Determine the (X, Y) coordinate at the center of the cell enclosing the given text.  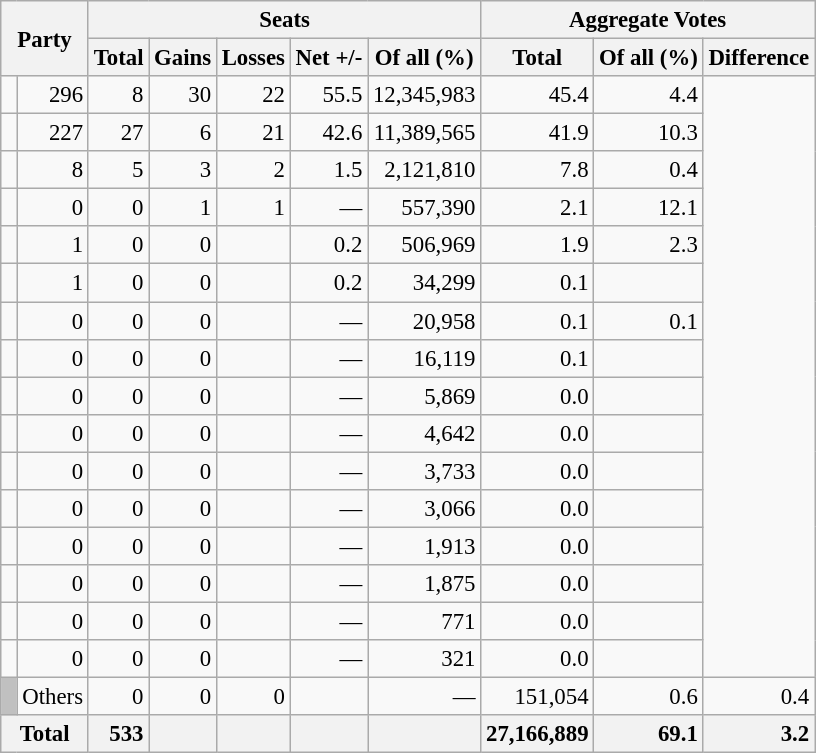
27,166,889 (538, 734)
41.9 (538, 133)
557,390 (424, 208)
3,733 (424, 471)
55.5 (328, 95)
Seats (284, 20)
Gains (183, 58)
30 (183, 95)
20,958 (424, 321)
Party (45, 38)
Difference (758, 58)
5 (118, 170)
1,875 (424, 584)
3 (183, 170)
771 (424, 621)
1.9 (538, 245)
227 (52, 133)
Net +/- (328, 58)
506,969 (424, 245)
21 (253, 133)
321 (424, 659)
2.1 (538, 208)
16,119 (424, 358)
69.1 (648, 734)
27 (118, 133)
296 (52, 95)
151,054 (538, 697)
10.3 (648, 133)
533 (118, 734)
0.6 (648, 697)
22 (253, 95)
3,066 (424, 509)
4,642 (424, 433)
3.2 (758, 734)
Aggregate Votes (648, 20)
6 (183, 133)
2,121,810 (424, 170)
4.4 (648, 95)
2.3 (648, 245)
12,345,983 (424, 95)
5,869 (424, 396)
12.1 (648, 208)
42.6 (328, 133)
Losses (253, 58)
45.4 (538, 95)
2 (253, 170)
11,389,565 (424, 133)
1,913 (424, 546)
7.8 (538, 170)
34,299 (424, 283)
Others (52, 697)
1.5 (328, 170)
